Search for the cell housing the specified text and yield its (X, Y) center coordinate. 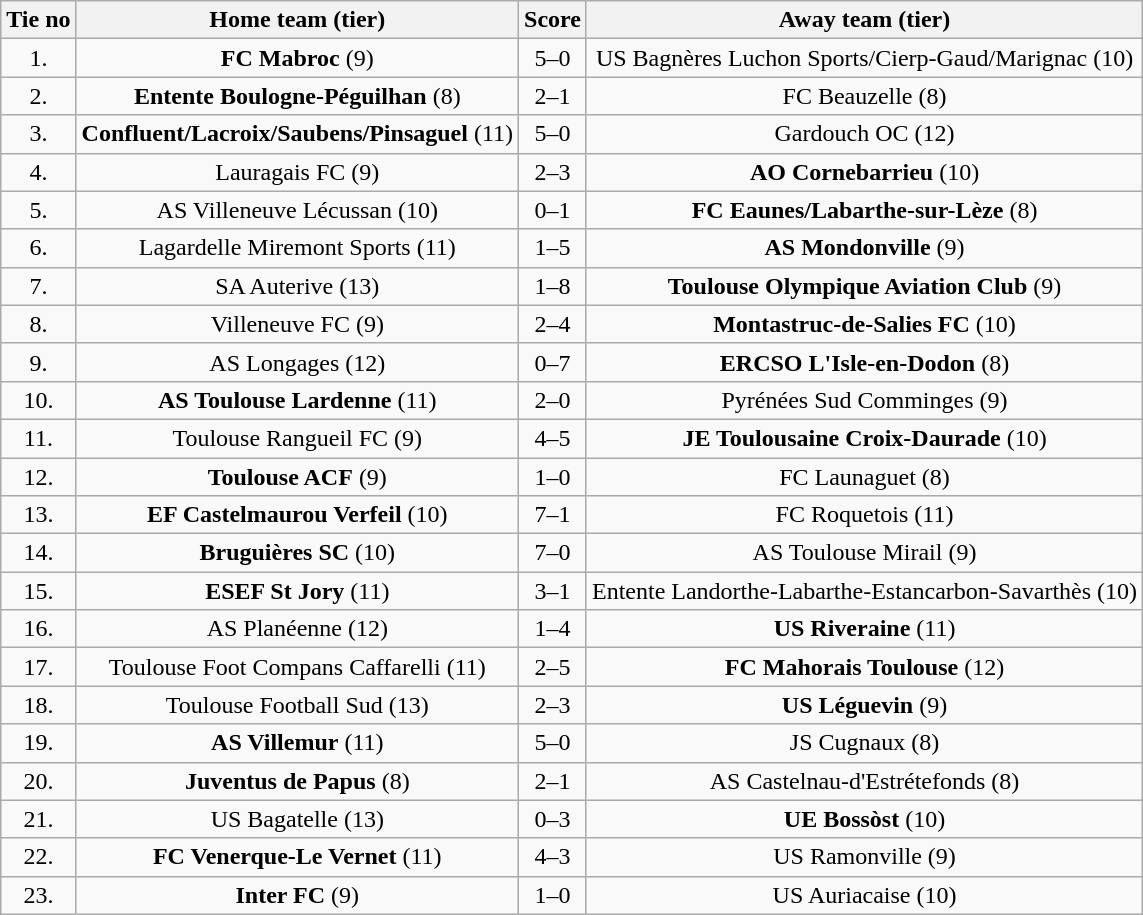
1. (38, 58)
15. (38, 591)
20. (38, 781)
0–7 (553, 362)
Gardouch OC (12) (864, 134)
Villeneuve FC (9) (297, 324)
SA Auterive (13) (297, 286)
FC Roquetois (11) (864, 515)
EF Castelmaurou Verfeil (10) (297, 515)
FC Mahorais Toulouse (12) (864, 667)
2–5 (553, 667)
0–1 (553, 210)
US Bagnères Luchon Sports/Cierp-Gaud/Marignac (10) (864, 58)
AO Cornebarrieu (10) (864, 172)
Pyrénées Sud Comminges (9) (864, 400)
17. (38, 667)
FC Venerque-Le Vernet (11) (297, 857)
8. (38, 324)
AS Toulouse Mirail (9) (864, 553)
12. (38, 477)
US Ramonville (9) (864, 857)
Inter FC (9) (297, 895)
6. (38, 248)
Score (553, 20)
2–4 (553, 324)
Entente Boulogne-Péguilhan (8) (297, 96)
3–1 (553, 591)
5. (38, 210)
16. (38, 629)
13. (38, 515)
Toulouse Football Sud (13) (297, 705)
AS Villeneuve Lécussan (10) (297, 210)
Home team (tier) (297, 20)
Tie no (38, 20)
23. (38, 895)
11. (38, 438)
14. (38, 553)
3. (38, 134)
Montastruc-de-Salies FC (10) (864, 324)
Toulouse Rangueil FC (9) (297, 438)
7. (38, 286)
FC Launaguet (8) (864, 477)
Lagardelle Miremont Sports (11) (297, 248)
UE Bossòst (10) (864, 819)
Toulouse Olympique Aviation Club (9) (864, 286)
1–4 (553, 629)
AS Toulouse Lardenne (11) (297, 400)
22. (38, 857)
2–0 (553, 400)
9. (38, 362)
US Riveraine (11) (864, 629)
Entente Landorthe-Labarthe-Estancarbon-Savarthès (10) (864, 591)
Toulouse Foot Compans Caffarelli (11) (297, 667)
FC Eaunes/Labarthe-sur-Lèze (8) (864, 210)
7–0 (553, 553)
JE Toulousaine Croix-Daurade (10) (864, 438)
US Léguevin (9) (864, 705)
1–8 (553, 286)
4–5 (553, 438)
Away team (tier) (864, 20)
21. (38, 819)
US Auriacaise (10) (864, 895)
Lauragais FC (9) (297, 172)
US Bagatelle (13) (297, 819)
ESEF St Jory (11) (297, 591)
18. (38, 705)
4. (38, 172)
19. (38, 743)
JS Cugnaux (8) (864, 743)
1–5 (553, 248)
Bruguières SC (10) (297, 553)
AS Longages (12) (297, 362)
ERCSO L'Isle-en-Dodon (8) (864, 362)
Confluent/Lacroix/Saubens/Pinsaguel (11) (297, 134)
FC Beauzelle (8) (864, 96)
AS Castelnau-d'Estrétefonds (8) (864, 781)
AS Mondonville (9) (864, 248)
0–3 (553, 819)
7–1 (553, 515)
2. (38, 96)
AS Villemur (11) (297, 743)
4–3 (553, 857)
10. (38, 400)
AS Planéenne (12) (297, 629)
Toulouse ACF (9) (297, 477)
Juventus de Papus (8) (297, 781)
FC Mabroc (9) (297, 58)
